Find where the given text appears and provide that cell's center as (X, Y) coordinate. 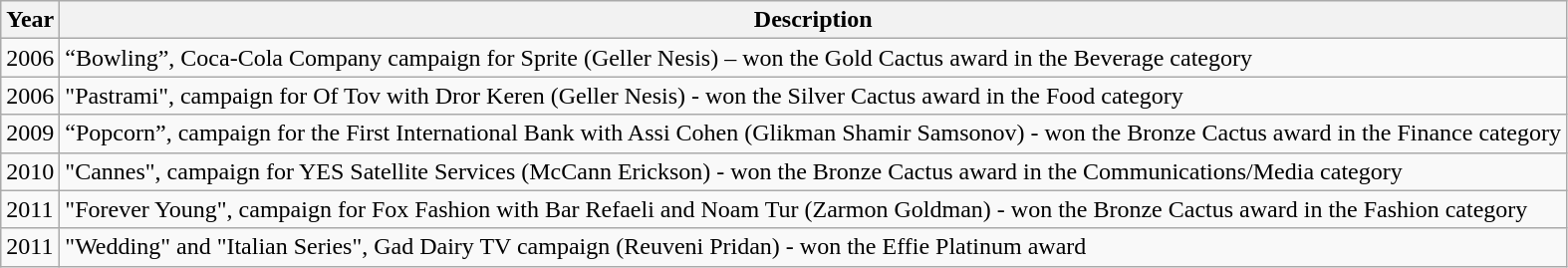
“Bowling”, Coca-Cola Company campaign for Sprite (Geller Nesis) – won the Gold Cactus award in the Beverage category (813, 58)
2009 (30, 134)
"Wedding" and "Italian Series", Gad Dairy TV campaign (Reuveni Pridan) - won the Effie Platinum award (813, 247)
Year (30, 20)
2010 (30, 171)
"Pastrami", campaign for Of Tov with Dror Keren (Geller Nesis) - won the Silver Cactus award in the Food category (813, 96)
"Cannes", campaign for YES Satellite Services (McCann Erickson) - won the Bronze Cactus award in the Communications/Media category (813, 171)
"Forever Young", campaign for Fox Fashion with Bar Refaeli and Noam Tur (Zarmon Goldman) - won the Bronze Cactus award in the Fashion category (813, 209)
Description (813, 20)
“Popcorn”, campaign for the First International Bank with Assi Cohen (Glikman Shamir Samsonov) - won the Bronze Cactus award in the Finance category (813, 134)
